Output the (X, Y) coordinate of the center of the cell containing the given text.  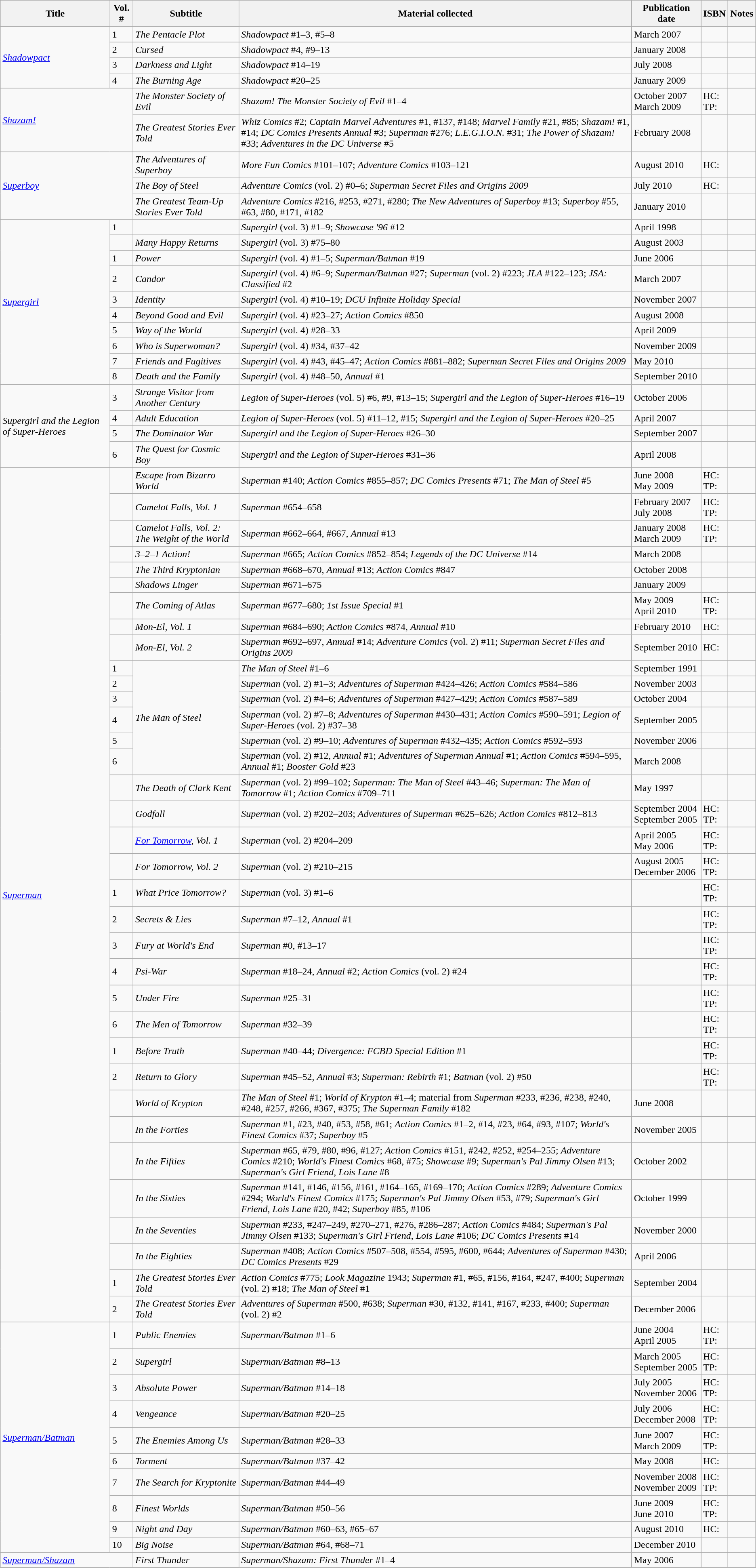
Shadowpact #1–3, #5–8 (435, 34)
The Death of Clark Kent (186, 788)
Superman #684–690; Action Comics #874, Annual #10 (435, 627)
Fury at World's End (186, 945)
Superman (vol. 3) #1–6 (435, 893)
Who is Superwoman? (186, 346)
Superman #662–664, #667, Annual #13 (435, 533)
Superman/Batman #1–6 (435, 1335)
August 2005December 2006 (666, 866)
The Adventures of Superboy (186, 165)
November 2003 (666, 684)
The Man of Steel #1–6 (435, 668)
Superman/Shazam (67, 1560)
Vol. # (121, 14)
September 2004September 2005 (666, 814)
Way of the World (186, 330)
Shadowpact (55, 57)
Adventures of Superman #500, #638; Superman #30, #132, #141, #167, #233, #400; Superman (vol. 2) #2 (435, 1309)
The Man of Steel #1; World of Krypton #1–4; material from Superman #233, #236, #238, #240, #248, #257, #266, #367, #375; The Superman Family #182 (435, 1103)
The Greatest Team-Up Stories Ever Told (186, 206)
Superman (vol. 2) #4–6; Adventures of Superman #427–429; Action Comics #587–589 (435, 699)
Friends and Fugitives (186, 361)
February 2007July 2008 (666, 507)
Candor (186, 279)
Superman/Batman #14–18 (435, 1388)
July 2006December 2008 (666, 1414)
June 2007March 2009 (666, 1441)
Supergirl (vol. 4) #6–9; Superman/Batman #27; Superman (vol. 2) #223; JLA #122–123; JSA: Classified #2 (435, 279)
More Fun Comics #101–107; Adventure Comics #103–121 (435, 165)
October 2008 (666, 569)
Identity (186, 300)
Superman #25–31 (435, 998)
Mon-El, Vol. 1 (186, 627)
Superman #665; Action Comics #852–854; Legends of the DC Universe #14 (435, 554)
April 2008 (666, 454)
Torment (186, 1461)
June 2009June 2010 (666, 1509)
November 2006 (666, 741)
September 2005 (666, 720)
January 2008March 2009 (666, 533)
The Burning Age (186, 80)
Shadowpact #4, #9–13 (435, 50)
Supergirl and the Legion of Super-Heroes #26–30 (435, 434)
Superman #40–44; Divergence: FCBD Special Edition #1 (435, 1050)
May 2008 (666, 1461)
September 2004 (666, 1282)
For Tomorrow, Vol. 2 (186, 866)
Notes (742, 14)
Shadowpact #20–25 (435, 80)
3–2–1 Action! (186, 554)
Camelot Falls, Vol. 2: The Weight of the World (186, 533)
Before Truth (186, 1050)
Superman/Batman #28–33 (435, 1441)
Superman #1, #23, #40, #53, #58, #61; Action Comics #1–2, #14, #23, #64, #93, #107; World's Finest Comics #37; Superboy #5 (435, 1130)
Secrets & Lies (186, 919)
Superman (vol. 2) #9–10; Adventures of Superman #432–435; Action Comics #592–593 (435, 741)
Material collected (435, 14)
The Coming of Atlas (186, 606)
Supergirl (vol. 4) #1–5; Superman/Batman #19 (435, 258)
Superman #677–680; 1st Issue Special #1 (435, 606)
Supergirl (vol. 4) #28–33 (435, 330)
Supergirl (vol. 3) #1–9; Showcase '96 #12 (435, 227)
Godfall (186, 814)
Under Fire (186, 998)
Superman #668–670, Annual #13; Action Comics #847 (435, 569)
The Dominator War (186, 434)
What Price Tomorrow? (186, 893)
In the Sixties (186, 1198)
November 2007 (666, 300)
July 2005November 2006 (666, 1388)
Superman (vol. 2) #202–203; Adventures of Superman #625–626; Action Comics #812–813 (435, 814)
February 2008 (666, 133)
Adult Education (186, 418)
Darkness and Light (186, 65)
April 2006 (666, 1257)
The Monster Society of Evil (186, 101)
August 2008 (666, 315)
10 (121, 1545)
Publication date (666, 14)
The Boy of Steel (186, 185)
October 2007March 2009 (666, 101)
The Search for Kryptonite (186, 1482)
Finest Worlds (186, 1509)
The Quest for Cosmic Boy (186, 454)
April 2009 (666, 330)
Mon-El, Vol. 2 (186, 647)
For Tomorrow, Vol. 1 (186, 840)
The Men of Tomorrow (186, 1025)
September 1991 (666, 668)
In the Forties (186, 1130)
Superman #408; Action Comics #507–508, #554, #595, #600, #644; Adventures of Superman #430; DC Comics Presents #29 (435, 1257)
Superman #45–52, Annual #3; Superman: Rebirth #1; Batman (vol. 2) #50 (435, 1077)
Superman/Shazam: First Thunder #1–4 (435, 1560)
November 2005 (666, 1130)
Vengeance (186, 1414)
In the Seventies (186, 1230)
In the Eighties (186, 1257)
Superman (vol. 2) #210–215 (435, 866)
Supergirl (vol. 3) #75–80 (435, 242)
May 2006 (666, 1560)
Return to Glory (186, 1077)
Power (186, 258)
Supergirl (vol. 4) #34, #37–42 (435, 346)
Superman (vol. 2) #7–8; Adventures of Superman #430–431; Action Comics #590–591; Legion of Super-Heroes (vol. 2) #37–38 (435, 720)
Night and Day (186, 1529)
Absolute Power (186, 1388)
Superman #0, #13–17 (435, 945)
July 2010 (666, 185)
Superman (55, 894)
Superboy (67, 185)
World of Krypton (186, 1103)
Superman/Batman #44–49 (435, 1482)
Adventure Comics (vol. 2) #0–6; Superman Secret Files and Origins 2009 (435, 185)
Supergirl (vol. 4) #48–50, Annual #1 (435, 377)
Action Comics #775; Look Magazine 1943; Superman #1, #65, #156, #164, #247, #400; Superman (vol. 2) #18; The Man of Steel #1 (435, 1282)
Public Enemies (186, 1335)
September 2007 (666, 434)
July 2008 (666, 65)
Shazam! (67, 120)
Camelot Falls, Vol. 1 (186, 507)
May 2010 (666, 361)
The Pentacle Plot (186, 34)
Superman #32–39 (435, 1025)
Cursed (186, 50)
April 2007 (666, 418)
Legion of Super-Heroes (vol. 5) #6, #9, #13–15; Supergirl and the Legion of Super-Heroes #16–19 (435, 398)
Superman (vol. 2) #99–102; Superman: The Man of Steel #43–46; Superman: The Man of Tomorrow #1; Action Comics #709–711 (435, 788)
May 2009April 2010 (666, 606)
Superman/Batman #50–56 (435, 1509)
Legion of Super-Heroes (vol. 5) #11–12, #15; Supergirl and the Legion of Super-Heroes #20–25 (435, 418)
The Third Kryptonian (186, 569)
Strange Visitor from Another Century (186, 398)
Supergirl (vol. 4) #23–27; Action Comics #850 (435, 315)
Psi-War (186, 972)
October 2004 (666, 699)
June 2006 (666, 258)
Escape from Bizarro World (186, 481)
May 1997 (666, 788)
Superman (vol. 2) #1–3; Adventures of Superman #424–426; Action Comics #584–586 (435, 684)
January 2008 (666, 50)
Shadows Linger (186, 585)
Superman/Batman #64, #68–71 (435, 1545)
The Man of Steel (186, 718)
June 2004April 2005 (666, 1335)
June 2008May 2009 (666, 481)
Superman (vol. 2) #12, Annual #1; Adventures of Superman Annual #1; Action Comics #594–595, Annual #1; Booster Gold #23 (435, 761)
Death and the Family (186, 377)
Superman #140; Action Comics #855–857; DC Comics Presents #71; The Man of Steel #5 (435, 481)
First Thunder (186, 1560)
January 2010 (666, 206)
9 (121, 1529)
Superman/Batman #60–63, #65–67 (435, 1529)
June 2008 (666, 1103)
November 2009 (666, 346)
Supergirl (vol. 4) #10–19; DCU Infinite Holiday Special (435, 300)
Superman/Batman (55, 1437)
December 2006 (666, 1309)
October 1999 (666, 1198)
Shazam! The Monster Society of Evil #1–4 (435, 101)
Supergirl and the Legion of Super-Heroes #31–36 (435, 454)
Title (55, 14)
Big Noise (186, 1545)
Beyond Good and Evil (186, 315)
October 2006 (666, 398)
Shadowpact #14–19 (435, 65)
Superman #692–697, Annual #14; Adventure Comics (vol. 2) #11; Superman Secret Files and Origins 2009 (435, 647)
The Enemies Among Us (186, 1441)
March 2005September 2005 (666, 1362)
Superman #18–24, Annual #2; Action Comics (vol. 2) #24 (435, 972)
Adventure Comics #216, #253, #271, #280; The New Adventures of Superboy #13; Superboy #55, #63, #80, #171, #182 (435, 206)
Supergirl and the Legion of Super-Heroes (55, 426)
Superman/Batman #20–25 (435, 1414)
November 2000 (666, 1230)
Superman/Batman #37–42 (435, 1461)
Superman #671–675 (435, 585)
December 2010 (666, 1545)
August 2003 (666, 242)
Superman #654–658 (435, 507)
Superman/Batman #8–13 (435, 1362)
Supergirl (vol. 4) #43, #45–47; Action Comics #881–882; Superman Secret Files and Origins 2009 (435, 361)
Subtitle (186, 14)
April 2005May 2006 (666, 840)
November 2008November 2009 (666, 1482)
April 1998 (666, 227)
ISBN (715, 14)
February 2010 (666, 627)
Superman (vol. 2) #204–209 (435, 840)
October 2002 (666, 1161)
In the Fifties (186, 1161)
Superman #7–12, Annual #1 (435, 919)
Many Happy Returns (186, 242)
